Search for the cell housing the specified text and yield its (x, y) center coordinate. 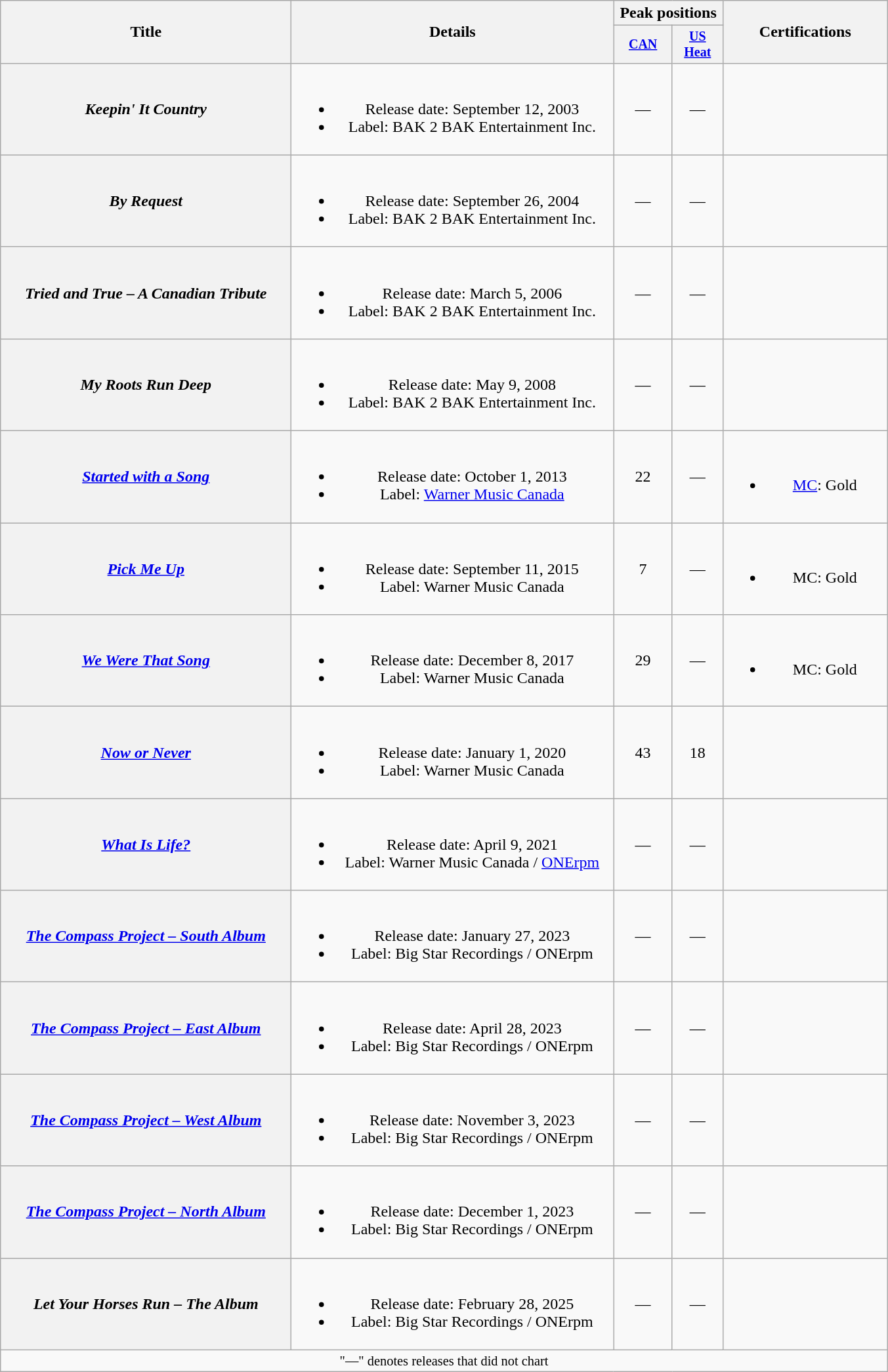
What Is Life? (146, 844)
My Roots Run Deep (146, 385)
22 (643, 477)
Keepin' It Country (146, 109)
USHeat (697, 45)
Release date: September 12, 2003Label: BAK 2 BAK Entertainment Inc. (453, 109)
Release date: September 11, 2015Label: Warner Music Canada (453, 569)
The Compass Project – West Album (146, 1120)
The Compass Project – South Album (146, 936)
Let Your Horses Run – The Album (146, 1304)
Title (146, 32)
7 (643, 569)
CAN (643, 45)
Release date: December 1, 2023Label: Big Star Recordings / ONErpm (453, 1212)
Peak positions (668, 13)
"—" denotes releases that did not chart (444, 1361)
Release date: January 1, 2020Label: Warner Music Canada (453, 753)
Tried and True – A Canadian Tribute (146, 293)
Release date: January 27, 2023Label: Big Star Recordings / ONErpm (453, 936)
Release date: April 28, 2023Label: Big Star Recordings / ONErpm (453, 1028)
Details (453, 32)
Release date: April 9, 2021Label: Warner Music Canada / ONErpm (453, 844)
The Compass Project – East Album (146, 1028)
Release date: September 26, 2004Label: BAK 2 BAK Entertainment Inc. (453, 201)
43 (643, 753)
Release date: May 9, 2008Label: BAK 2 BAK Entertainment Inc. (453, 385)
18 (697, 753)
Release date: March 5, 2006Label: BAK 2 BAK Entertainment Inc. (453, 293)
Release date: October 1, 2013Label: Warner Music Canada (453, 477)
Release date: December 8, 2017Label: Warner Music Canada (453, 661)
Started with a Song (146, 477)
Pick Me Up (146, 569)
29 (643, 661)
Release date: February 28, 2025Label: Big Star Recordings / ONErpm (453, 1304)
The Compass Project – North Album (146, 1212)
Release date: November 3, 2023Label: Big Star Recordings / ONErpm (453, 1120)
By Request (146, 201)
Now or Never (146, 753)
We Were That Song (146, 661)
Certifications (805, 32)
